Scan for the cell matching the given text and deliver its (x, y) coordinate at center. 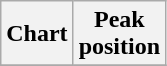
Chart (37, 34)
Peakposition (119, 34)
